Return (x, y) of the center of cell containing provided text 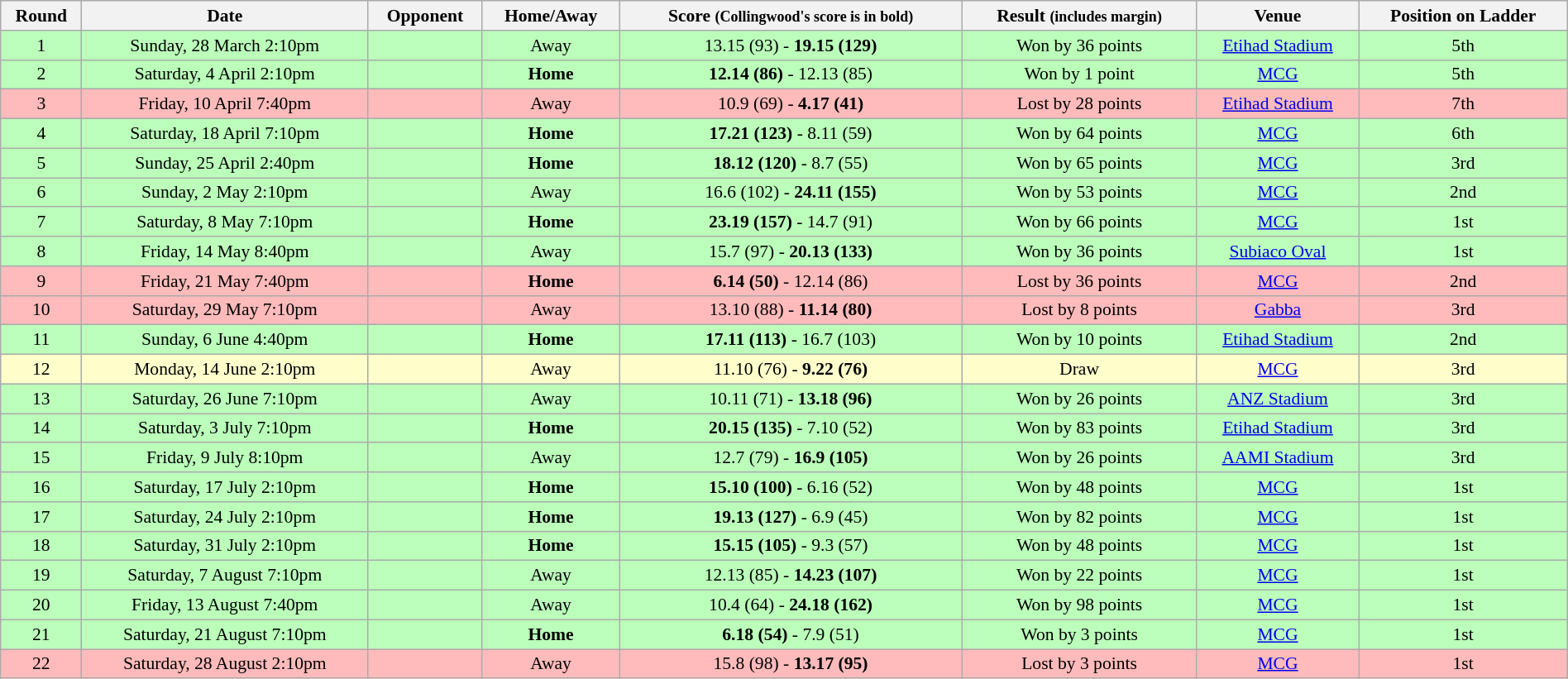
Date (225, 16)
Won by 66 points (1079, 222)
Saturday, 26 June 7:10pm (225, 399)
13 (41, 399)
10.4 (64) - 24.18 (162) (791, 605)
Saturday, 17 July 2:10pm (225, 487)
Sunday, 28 March 2:10pm (225, 45)
6th (1463, 134)
Friday, 14 May 8:40pm (225, 251)
20 (41, 605)
22 (41, 664)
6 (41, 193)
Lost by 28 points (1079, 104)
Won by 53 points (1079, 193)
8 (41, 251)
11 (41, 340)
1 (41, 45)
Home/Away (551, 16)
Subiaco Oval (1278, 251)
Sunday, 2 May 2:10pm (225, 193)
17.11 (113) - 16.7 (103) (791, 340)
Round (41, 16)
15 (41, 458)
Friday, 13 August 7:40pm (225, 605)
13.10 (88) - 11.14 (80) (791, 310)
15.10 (100) - 6.16 (52) (791, 487)
15.15 (105) - 9.3 (57) (791, 546)
Saturday, 21 August 7:10pm (225, 634)
7 (41, 222)
14 (41, 428)
Saturday, 7 August 7:10pm (225, 576)
Monday, 14 June 2:10pm (225, 370)
Lost by 3 points (1079, 664)
2 (41, 74)
11.10 (76) - 9.22 (76) (791, 370)
Saturday, 18 April 7:10pm (225, 134)
16 (41, 487)
19.13 (127) - 6.9 (45) (791, 517)
3 (41, 104)
Opponent (425, 16)
13.15 (93) - 19.15 (129) (791, 45)
6.18 (54) - 7.9 (51) (791, 634)
Saturday, 3 July 7:10pm (225, 428)
5 (41, 163)
Won by 65 points (1079, 163)
Won by 98 points (1079, 605)
Won by 1 point (1079, 74)
12.7 (79) - 16.9 (105) (791, 458)
18.12 (120) - 8.7 (55) (791, 163)
15.7 (97) - 20.13 (133) (791, 251)
AAMI Stadium (1278, 458)
Result (includes margin) (1079, 16)
ANZ Stadium (1278, 399)
Won by 10 points (1079, 340)
4 (41, 134)
Won by 82 points (1079, 517)
21 (41, 634)
12.14 (86) - 12.13 (85) (791, 74)
Gabba (1278, 310)
15.8 (98) - 13.17 (95) (791, 664)
Sunday, 6 June 4:40pm (225, 340)
Saturday, 24 July 2:10pm (225, 517)
Friday, 21 May 7:40pm (225, 281)
6.14 (50) - 12.14 (86) (791, 281)
Lost by 36 points (1079, 281)
12.13 (85) - 14.23 (107) (791, 576)
Saturday, 31 July 2:10pm (225, 546)
18 (41, 546)
Friday, 10 April 7:40pm (225, 104)
Venue (1278, 16)
Position on Ladder (1463, 16)
Lost by 8 points (1079, 310)
Won by 83 points (1079, 428)
10.11 (71) - 13.18 (96) (791, 399)
Saturday, 28 August 2:10pm (225, 664)
Draw (1079, 370)
17 (41, 517)
Saturday, 29 May 7:10pm (225, 310)
23.19 (157) - 14.7 (91) (791, 222)
19 (41, 576)
Won by 64 points (1079, 134)
9 (41, 281)
Won by 3 points (1079, 634)
Saturday, 4 April 2:10pm (225, 74)
7th (1463, 104)
Won by 22 points (1079, 576)
Sunday, 25 April 2:40pm (225, 163)
Score (Collingwood's score is in bold) (791, 16)
10.9 (69) - 4.17 (41) (791, 104)
Saturday, 8 May 7:10pm (225, 222)
20.15 (135) - 7.10 (52) (791, 428)
17.21 (123) - 8.11 (59) (791, 134)
Friday, 9 July 8:10pm (225, 458)
12 (41, 370)
10 (41, 310)
16.6 (102) - 24.11 (155) (791, 193)
